Pinpoint the cell where the given text exists, returning its (X, Y) midpoint coordinate. 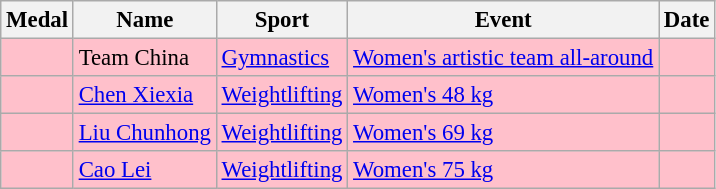
Women's artistic team all-around (504, 58)
Date (687, 20)
Sport (282, 20)
Medal (38, 20)
Name (144, 20)
Women's 69 kg (504, 133)
Women's 75 kg (504, 170)
Liu Chunhong (144, 133)
Chen Xiexia (144, 95)
Cao Lei (144, 170)
Women's 48 kg (504, 95)
Event (504, 20)
Team China (144, 58)
Gymnastics (282, 58)
